Capture the cell that displays the provided text and extract its (X, Y) central coordinate. 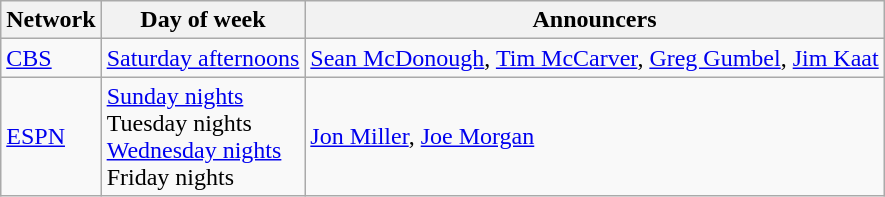
Jon Miller, Joe Morgan (594, 136)
Network (51, 20)
Saturday afternoons (203, 58)
ESPN (51, 136)
Sean McDonough, Tim McCarver, Greg Gumbel, Jim Kaat (594, 58)
CBS (51, 58)
Sunday nightsTuesday nightsWednesday nightsFriday nights (203, 136)
Day of week (203, 20)
Announcers (594, 20)
